Pinpoint the cell where the given text exists, returning its [X, Y] midpoint coordinate. 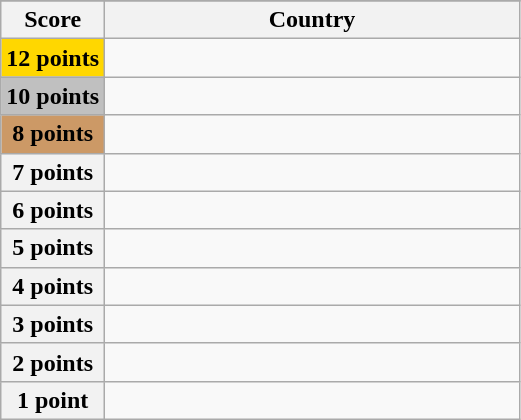
8 points [53, 134]
Score [53, 20]
1 point [53, 400]
10 points [53, 96]
Country [312, 20]
4 points [53, 286]
7 points [53, 172]
3 points [53, 324]
12 points [53, 58]
6 points [53, 210]
5 points [53, 248]
2 points [53, 362]
